For the text-containing cell, return its midpoint in [X, Y] coordinate format. 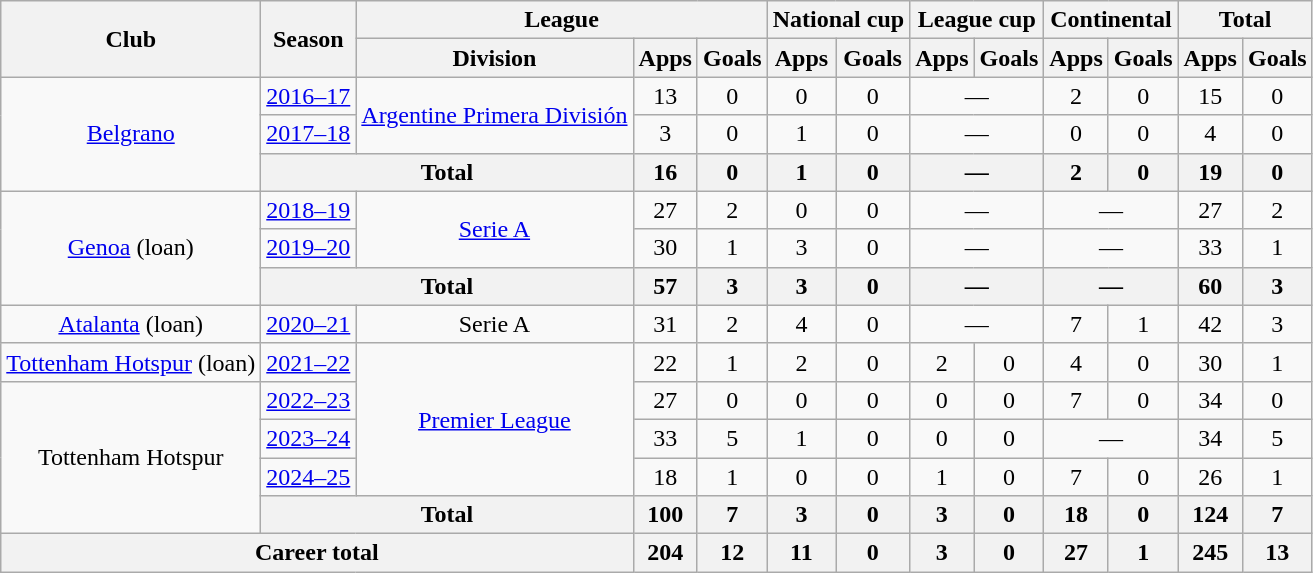
2019–20 [308, 248]
National cup [838, 20]
Season [308, 39]
26 [1210, 477]
11 [801, 553]
124 [1210, 515]
Career total [317, 553]
16 [665, 172]
204 [665, 553]
2022–23 [308, 400]
League [562, 20]
Atalanta (loan) [131, 324]
Club [131, 39]
100 [665, 515]
245 [1210, 553]
19 [1210, 172]
League cup [977, 20]
Belgrano [131, 134]
Genoa (loan) [131, 248]
Tottenham Hotspur [131, 457]
Tottenham Hotspur (loan) [131, 362]
2024–25 [308, 477]
Premier League [494, 419]
2021–22 [308, 362]
2016–17 [308, 96]
Argentine Primera División [494, 115]
2020–21 [308, 324]
31 [665, 324]
42 [1210, 324]
2018–19 [308, 210]
2017–18 [308, 134]
57 [665, 286]
2023–24 [308, 438]
12 [732, 553]
15 [1210, 96]
22 [665, 362]
Division [494, 58]
Continental [1111, 20]
60 [1210, 286]
